Capture the cell that displays the provided text and extract its (X, Y) central coordinate. 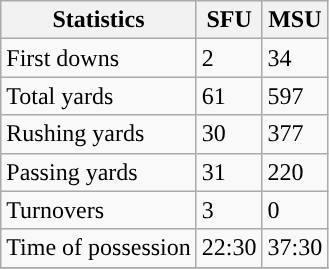
Statistics (99, 20)
0 (295, 210)
30 (229, 134)
37:30 (295, 248)
31 (229, 172)
377 (295, 134)
220 (295, 172)
3 (229, 210)
2 (229, 58)
22:30 (229, 248)
597 (295, 96)
Passing yards (99, 172)
Rushing yards (99, 134)
Total yards (99, 96)
34 (295, 58)
Time of possession (99, 248)
SFU (229, 20)
Turnovers (99, 210)
First downs (99, 58)
MSU (295, 20)
61 (229, 96)
